Identify which cell holds the provided text, then report its [x, y] central coordinate. 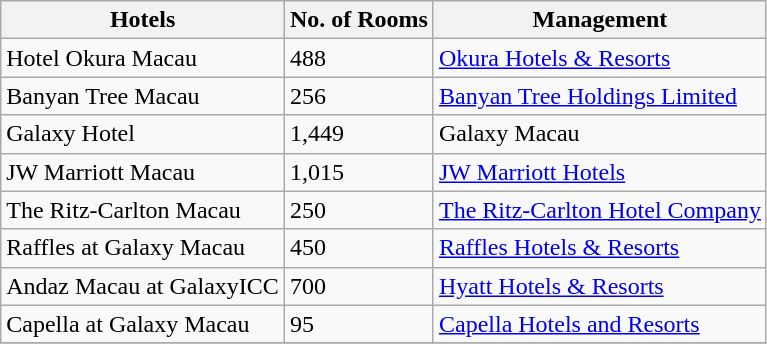
1,449 [358, 134]
The Ritz-Carlton Macau [143, 210]
Capella at Galaxy Macau [143, 324]
JW Marriott Hotels [600, 172]
The Ritz-Carlton Hotel Company [600, 210]
Capella Hotels and Resorts [600, 324]
Galaxy Hotel [143, 134]
Management [600, 20]
Raffles at Galaxy Macau [143, 248]
450 [358, 248]
1,015 [358, 172]
Hotels [143, 20]
488 [358, 58]
Galaxy Macau [600, 134]
700 [358, 286]
Hyatt Hotels & Resorts [600, 286]
Andaz Macau at GalaxyICC [143, 286]
Banyan Tree Macau [143, 96]
JW Marriott Macau [143, 172]
256 [358, 96]
No. of Rooms [358, 20]
Okura Hotels & Resorts [600, 58]
Hotel Okura Macau [143, 58]
Banyan Tree Holdings Limited [600, 96]
Raffles Hotels & Resorts [600, 248]
95 [358, 324]
250 [358, 210]
